Return the (X, Y) coordinate for the center point of the cell that contains the specified text.  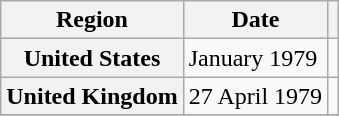
United States (92, 58)
Date (255, 20)
United Kingdom (92, 96)
January 1979 (255, 58)
27 April 1979 (255, 96)
Region (92, 20)
